Extract the (X, Y) coordinate from the center of the cell holding the provided text.  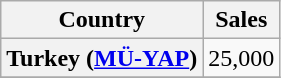
Country (102, 20)
25,000 (242, 58)
Sales (242, 20)
Turkey (MÜ-YAP) (102, 58)
